Search for the cell housing the specified text and yield its (X, Y) center coordinate. 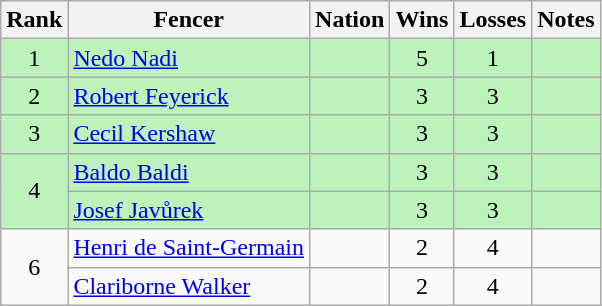
Nation (350, 20)
Robert Feyerick (189, 96)
Notes (566, 20)
Losses (493, 20)
Clariborne Walker (189, 286)
Cecil Kershaw (189, 134)
Wins (422, 20)
Fencer (189, 20)
5 (422, 58)
Nedo Nadi (189, 58)
Josef Javůrek (189, 210)
Henri de Saint-Germain (189, 248)
6 (34, 267)
Rank (34, 20)
Baldo Baldi (189, 172)
